Pinpoint the cell where the given text exists, returning its [x, y] midpoint coordinate. 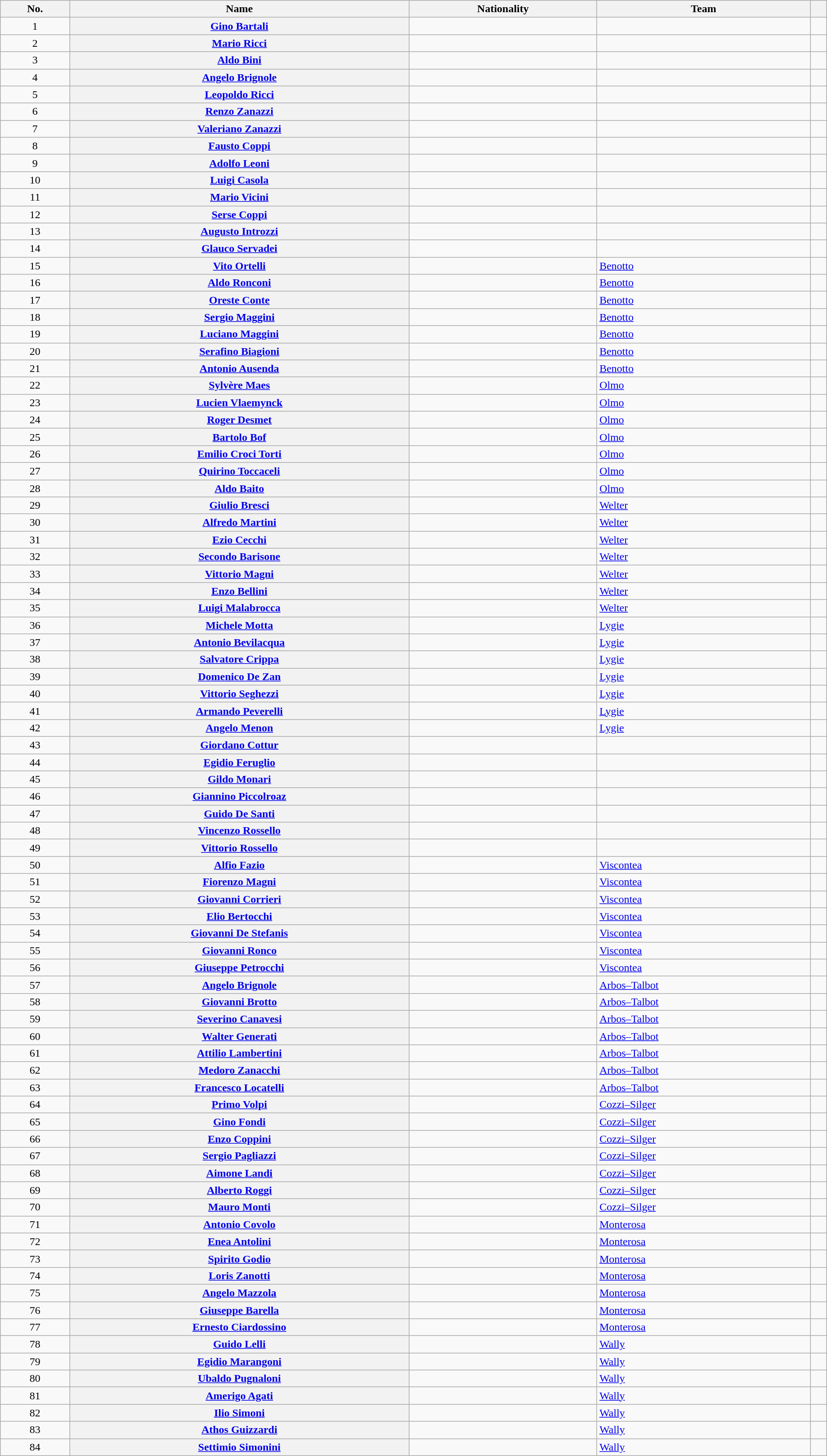
83 [35, 1430]
74 [35, 1276]
64 [35, 1105]
Medoro Zanacchi [239, 1071]
Ilio Simoni [239, 1413]
25 [35, 437]
39 [35, 676]
Luigi Malabrocca [239, 608]
82 [35, 1413]
Giovanni Ronco [239, 950]
69 [35, 1190]
Vito Ortelli [239, 266]
Oreste Conte [239, 300]
Giannino Piccolroaz [239, 797]
75 [35, 1293]
12 [35, 215]
27 [35, 471]
65 [35, 1122]
Loris Zanotti [239, 1276]
Sergio Maggini [239, 317]
2 [35, 43]
Amerigo Agati [239, 1396]
40 [35, 694]
56 [35, 968]
Bartolo Bof [239, 437]
46 [35, 797]
48 [35, 831]
Vittorio Magni [239, 574]
10 [35, 180]
Lucien Vlaemynck [239, 403]
Mauro Monti [239, 1207]
Alfredo Martini [239, 523]
26 [35, 454]
Giulio Bresci [239, 506]
Serse Coppi [239, 215]
Attilio Lambertini [239, 1053]
13 [35, 232]
Enzo Coppini [239, 1139]
5 [35, 94]
Sergio Pagliazzi [239, 1156]
Enea Antolini [239, 1241]
79 [35, 1362]
Roger Desmet [239, 420]
84 [35, 1447]
22 [35, 385]
66 [35, 1139]
Enzo Bellini [239, 591]
Nationality [503, 9]
60 [35, 1036]
63 [35, 1088]
80 [35, 1379]
Secondo Barisone [239, 557]
17 [35, 300]
Spirito Godio [239, 1259]
24 [35, 420]
81 [35, 1396]
31 [35, 540]
Gildo Monari [239, 780]
42 [35, 728]
4 [35, 77]
51 [35, 882]
Guido Lelli [239, 1344]
Primo Volpi [239, 1105]
Sylvère Maes [239, 385]
3 [35, 60]
Antonio Covolo [239, 1224]
53 [35, 916]
Giovanni De Stefanis [239, 933]
76 [35, 1310]
Gino Bartali [239, 26]
Luigi Casola [239, 180]
21 [35, 368]
20 [35, 351]
Armando Peverelli [239, 711]
61 [35, 1053]
Team [703, 9]
44 [35, 762]
18 [35, 317]
Angelo Menon [239, 728]
Glauco Servadei [239, 249]
15 [35, 266]
8 [35, 146]
6 [35, 112]
Vittorio Rossello [239, 848]
35 [35, 608]
54 [35, 933]
Ubaldo Pugnaloni [239, 1379]
37 [35, 642]
52 [35, 899]
1 [35, 26]
30 [35, 523]
59 [35, 1019]
Aldo Baito [239, 488]
Giovanni Brotto [239, 1002]
Aldo Ronconi [239, 283]
Walter Generati [239, 1036]
34 [35, 591]
Egidio Feruglio [239, 762]
62 [35, 1071]
7 [35, 129]
45 [35, 780]
Alfio Fazio [239, 865]
Valeriano Zanazzi [239, 129]
70 [35, 1207]
Adolfo Leoni [239, 163]
67 [35, 1156]
Serafino Biagioni [239, 351]
Fiorenzo Magni [239, 882]
Athos Guizzardi [239, 1430]
19 [35, 334]
Gino Fondi [239, 1122]
32 [35, 557]
41 [35, 711]
73 [35, 1259]
50 [35, 865]
Severino Canavesi [239, 1019]
Quirino Toccaceli [239, 471]
Vittorio Seghezzi [239, 694]
Antonio Bevilacqua [239, 642]
Elio Bertocchi [239, 916]
55 [35, 950]
No. [35, 9]
29 [35, 506]
Settimio Simonini [239, 1447]
33 [35, 574]
Francesco Locatelli [239, 1088]
38 [35, 659]
Domenico De Zan [239, 676]
9 [35, 163]
77 [35, 1327]
Salvatore Crippa [239, 659]
Augusto Introzzi [239, 232]
Alberto Roggi [239, 1190]
Mario Ricci [239, 43]
16 [35, 283]
Ernesto Ciardossino [239, 1327]
71 [35, 1224]
47 [35, 814]
Guido De Santi [239, 814]
Antonio Ausenda [239, 368]
43 [35, 745]
58 [35, 1002]
28 [35, 488]
23 [35, 403]
Mario Vicini [239, 197]
Ezio Cecchi [239, 540]
Giuseppe Petrocchi [239, 968]
Fausto Coppi [239, 146]
Luciano Maggini [239, 334]
Giordano Cottur [239, 745]
Michele Motta [239, 625]
Vincenzo Rossello [239, 831]
57 [35, 985]
Giuseppe Barella [239, 1310]
Egidio Marangoni [239, 1362]
Name [239, 9]
49 [35, 848]
Aimone Landi [239, 1173]
Aldo Bini [239, 60]
Renzo Zanazzi [239, 112]
Angelo Mazzola [239, 1293]
14 [35, 249]
78 [35, 1344]
Giovanni Corrieri [239, 899]
11 [35, 197]
36 [35, 625]
72 [35, 1241]
Emilio Croci Torti [239, 454]
68 [35, 1173]
Leopoldo Ricci [239, 94]
